Search for the cell housing the specified text and yield its (X, Y) center coordinate. 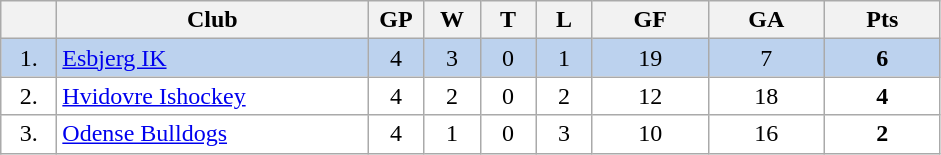
7 (766, 58)
W (452, 20)
2. (29, 96)
GA (766, 20)
GF (650, 20)
16 (766, 134)
L (564, 20)
10 (650, 134)
Esbjerg IK (212, 58)
12 (650, 96)
Odense Bulldogs (212, 134)
Club (212, 20)
18 (766, 96)
T (508, 20)
Hvidovre Ishockey (212, 96)
1. (29, 58)
GP (396, 20)
Pts (882, 20)
6 (882, 58)
3. (29, 134)
19 (650, 58)
